Determine the (x, y) coordinate at the center of the cell enclosing the given text.  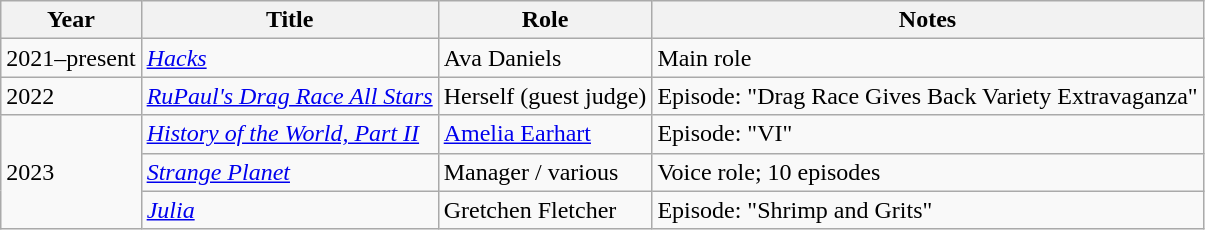
Episode: "Drag Race Gives Back Variety Extravaganza" (928, 96)
Julia (290, 210)
Strange Planet (290, 172)
Voice role; 10 episodes (928, 172)
Episode: "Shrimp and Grits" (928, 210)
Herself (guest judge) (545, 96)
History of the World, Part II (290, 134)
Role (545, 20)
Gretchen Fletcher (545, 210)
Year (71, 20)
Episode: "VI" (928, 134)
RuPaul's Drag Race All Stars (290, 96)
Notes (928, 20)
2023 (71, 172)
2021–present (71, 58)
Amelia Earhart (545, 134)
Title (290, 20)
Ava Daniels (545, 58)
2022 (71, 96)
Hacks (290, 58)
Main role (928, 58)
Manager / various (545, 172)
